Determine the (X, Y) coordinate at the center of the cell enclosing the given text.  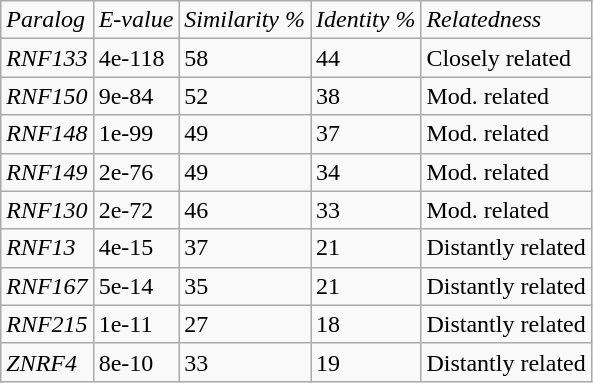
18 (366, 324)
44 (366, 58)
46 (245, 210)
RNF215 (47, 324)
ZNRF4 (47, 362)
Relatedness (506, 20)
2e-76 (136, 172)
Paralog (47, 20)
Identity % (366, 20)
RNF150 (47, 96)
RNF13 (47, 248)
58 (245, 58)
RNF130 (47, 210)
19 (366, 362)
RNF167 (47, 286)
4e-15 (136, 248)
5e-14 (136, 286)
8e-10 (136, 362)
35 (245, 286)
34 (366, 172)
38 (366, 96)
4e-118 (136, 58)
RNF133 (47, 58)
Similarity % (245, 20)
52 (245, 96)
1e-11 (136, 324)
E-value (136, 20)
27 (245, 324)
1e-99 (136, 134)
RNF148 (47, 134)
2e-72 (136, 210)
RNF149 (47, 172)
9e-84 (136, 96)
Closely related (506, 58)
